Capture the cell that displays the provided text and extract its [X, Y] central coordinate. 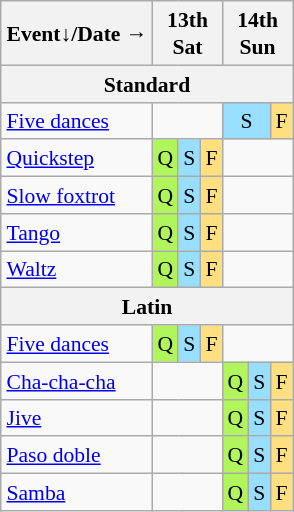
Quickstep [76, 158]
Paso doble [76, 454]
13thSat [187, 33]
14thSun [258, 33]
Latin [146, 306]
Waltz [76, 268]
Tango [76, 232]
Cha-cha-cha [76, 380]
Event↓/Date → [76, 33]
Slow foxtrot [76, 194]
Samba [76, 492]
Standard [146, 84]
Jive [76, 418]
